Extract the [x, y] coordinate from the center of the cell holding the provided text.  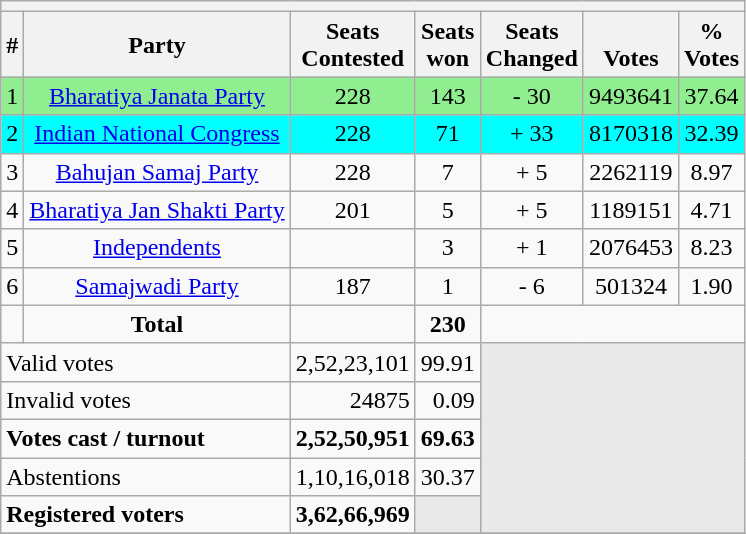
7 [448, 172]
99.91 [448, 362]
+ 33 [532, 134]
Total [157, 324]
8.23 [711, 248]
6 [12, 286]
# [12, 44]
SeatsContested [352, 44]
Independents [157, 248]
Valid votes [146, 362]
Votes [630, 44]
69.63 [448, 438]
2076453 [630, 248]
501324 [630, 286]
Bahujan Samaj Party [157, 172]
1,10,16,018 [352, 477]
1.90 [711, 286]
- 6 [532, 286]
Abstentions [146, 477]
Bharatiya Jan Shakti Party [157, 210]
230 [448, 324]
Indian National Congress [157, 134]
4.71 [711, 210]
+ 1 [532, 248]
2262119 [630, 172]
Bharatiya Janata Party [157, 96]
0.09 [448, 400]
2,52,50,951 [352, 438]
Seatswon [448, 44]
37.64 [711, 96]
1189151 [630, 210]
143 [448, 96]
24875 [352, 400]
201 [352, 210]
Invalid votes [146, 400]
Registered voters [146, 515]
%Votes [711, 44]
Seats Changed [532, 44]
30.37 [448, 477]
8170318 [630, 134]
Party [157, 44]
2,52,23,101 [352, 362]
4 [12, 210]
71 [448, 134]
187 [352, 286]
9493641 [630, 96]
3,62,66,969 [352, 515]
8.97 [711, 172]
2 [12, 134]
Samajwadi Party [157, 286]
- 30 [532, 96]
32.39 [711, 134]
Votes cast / turnout [146, 438]
